Extract the (x, y) coordinate from the center of the cell holding the provided text.  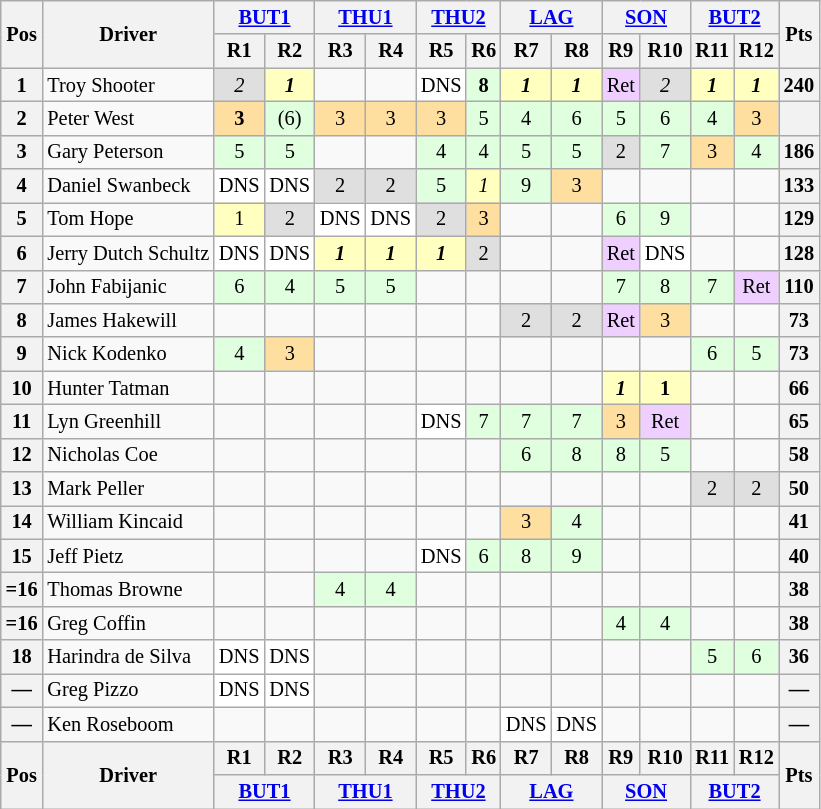
13 (22, 489)
Peter West (128, 118)
110 (799, 287)
William Kincaid (128, 522)
40 (799, 556)
58 (799, 455)
Thomas Browne (128, 589)
18 (22, 657)
Jerry Dutch Schultz (128, 253)
12 (22, 455)
Nick Kodenko (128, 354)
41 (799, 522)
Tom Hope (128, 219)
128 (799, 253)
50 (799, 489)
Harindra de Silva (128, 657)
Hunter Tatman (128, 388)
(6) (289, 118)
36 (799, 657)
Daniel Swanbeck (128, 186)
Nicholas Coe (128, 455)
186 (799, 152)
65 (799, 421)
Lyn Greenhill (128, 421)
15 (22, 556)
Jeff Pietz (128, 556)
240 (799, 85)
Troy Shooter (128, 85)
133 (799, 186)
66 (799, 388)
10 (22, 388)
Gary Peterson (128, 152)
Greg Pizzo (128, 690)
Greg Coffin (128, 623)
129 (799, 219)
Ken Roseboom (128, 724)
James Hakewill (128, 320)
14 (22, 522)
11 (22, 421)
Mark Peller (128, 489)
John Fabijanic (128, 287)
